Provide the [x, y] coordinate of the cell's center where the given text is located.  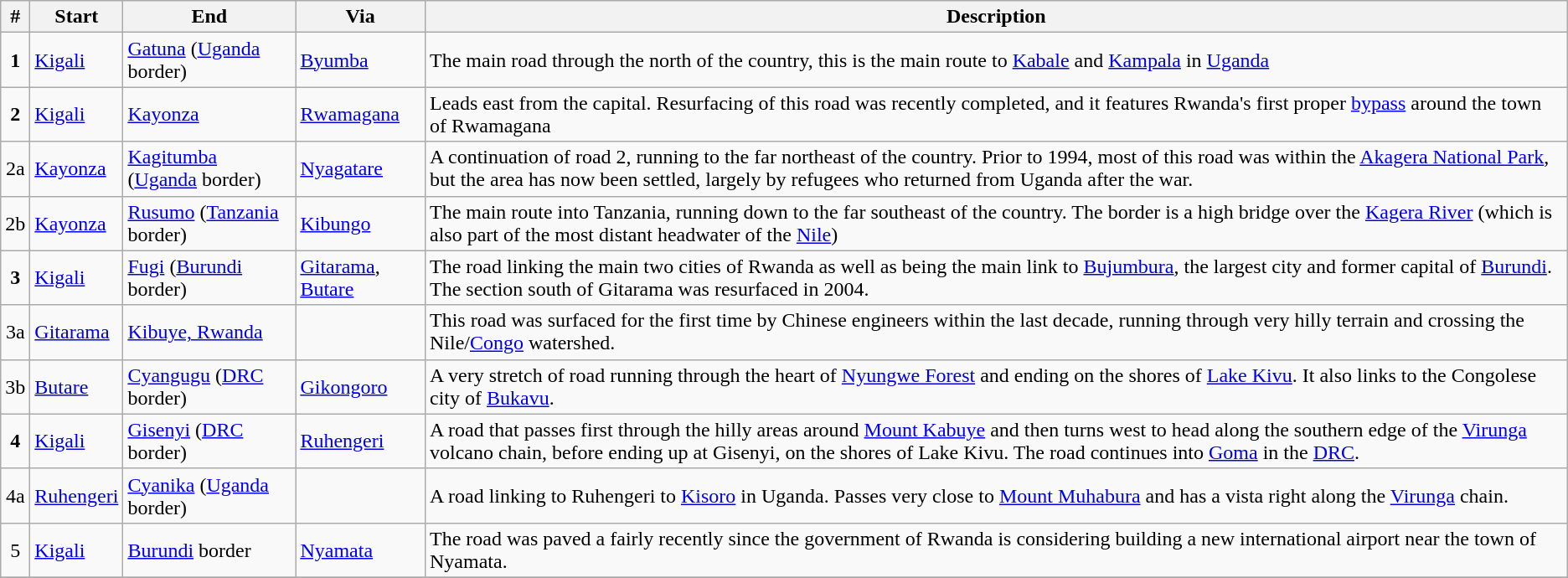
Nyamata [360, 550]
5 [15, 550]
1 [15, 60]
Description [996, 17]
Via [360, 17]
Kagitumba (Uganda border) [209, 169]
Gitarama [77, 332]
3b [15, 387]
3 [15, 278]
Start [77, 17]
Kibuye, Rwanda [209, 332]
Gikongoro [360, 387]
3a [15, 332]
Butare [77, 387]
Cyangugu (DRC border) [209, 387]
Gitarama, Butare [360, 278]
Nyagatare [360, 169]
End [209, 17]
Gisenyi (DRC border) [209, 441]
Gatuna (Uganda border) [209, 60]
# [15, 17]
Burundi border [209, 550]
Kibungo [360, 223]
A road linking to Ruhengeri to Kisoro in Uganda. Passes very close to Mount Muhabura and has a vista right along the Virunga chain. [996, 496]
Rwamagana [360, 114]
Byumba [360, 60]
The main road through the north of the country, this is the main route to Kabale and Kampala in Uganda [996, 60]
2 [15, 114]
2b [15, 223]
2a [15, 169]
4 [15, 441]
The road was paved a fairly recently since the government of Rwanda is considering building a new international airport near the town of Nyamata. [996, 550]
Cyanika (Uganda border) [209, 496]
4a [15, 496]
Fugi (Burundi border) [209, 278]
Rusumo (Tanzania border) [209, 223]
